Return [X, Y] of the center of cell containing provided text 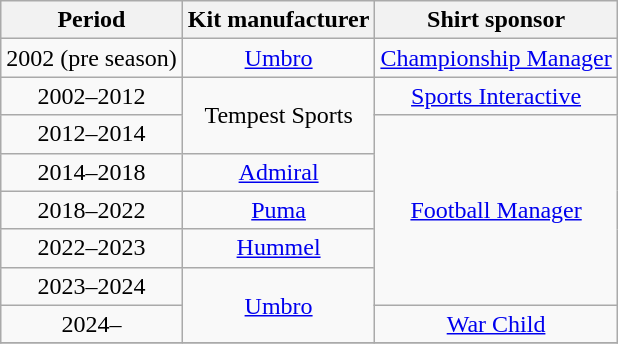
Shirt sponsor [496, 20]
2022–2023 [92, 248]
Admiral [278, 172]
Tempest Sports [278, 115]
2012–2014 [92, 134]
2023–2024 [92, 286]
War Child [496, 324]
Puma [278, 210]
Football Manager [496, 210]
2002–2012 [92, 96]
Period [92, 20]
2018–2022 [92, 210]
2014–2018 [92, 172]
2002 (pre season) [92, 58]
Sports Interactive [496, 96]
Championship Manager [496, 58]
Hummel [278, 248]
2024– [92, 324]
Kit manufacturer [278, 20]
